Determine the [X, Y] coordinate at the center of the cell enclosing the given text.  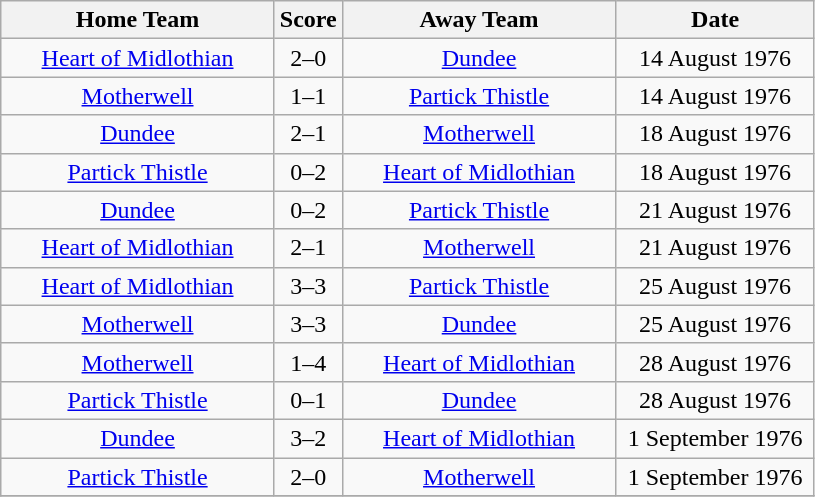
1–1 [308, 96]
Away Team [479, 20]
3–2 [308, 438]
Home Team [138, 20]
Score [308, 20]
Date [716, 20]
1–4 [308, 362]
0–1 [308, 400]
